Capture the cell that displays the provided text and extract its [x, y] central coordinate. 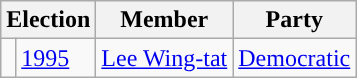
Election [48, 20]
Party [294, 20]
Democratic [294, 58]
Lee Wing-tat [164, 58]
Member [164, 20]
1995 [56, 58]
